Output the (x, y) coordinate of the center of the cell containing the given text.  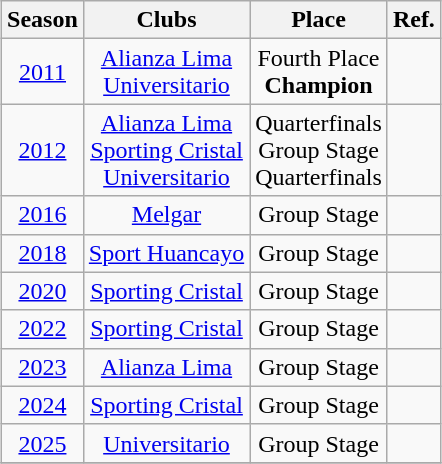
2022 (43, 329)
Fourth Place Champion (319, 72)
Alianza LimaSporting CristalUniversitario (166, 150)
Universitario (166, 443)
Melgar (166, 215)
Alianza Lima (166, 367)
2012 (43, 150)
2025 (43, 443)
Sport Huancayo (166, 253)
QuarterfinalsGroup StageQuarterfinals (319, 150)
2016 (43, 215)
2023 (43, 367)
Ref. (414, 20)
Season (43, 20)
2018 (43, 253)
Clubs (166, 20)
Alianza LimaUniversitario (166, 72)
2024 (43, 405)
2020 (43, 291)
Place (319, 20)
2011 (43, 72)
